Pinpoint the cell where the given text exists, returning its [x, y] midpoint coordinate. 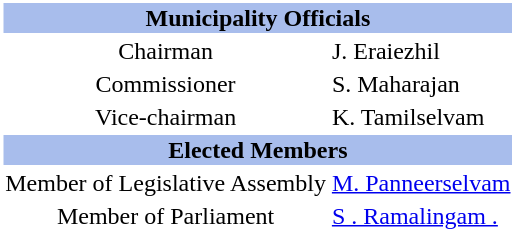
M. Panneerselvam [421, 183]
Chairman [166, 51]
Member of Parliament [166, 216]
S. Maharajan [421, 84]
Elected Members [258, 150]
Municipality Officials [258, 18]
Commissioner [166, 84]
Vice-chairman [166, 117]
S . Ramalingam . [421, 216]
J. Eraiezhil [421, 51]
K. Tamilselvam [421, 117]
Member of Legislative Assembly [166, 183]
